Return the [x, y] coordinate for the center point of the cell that contains the specified text.  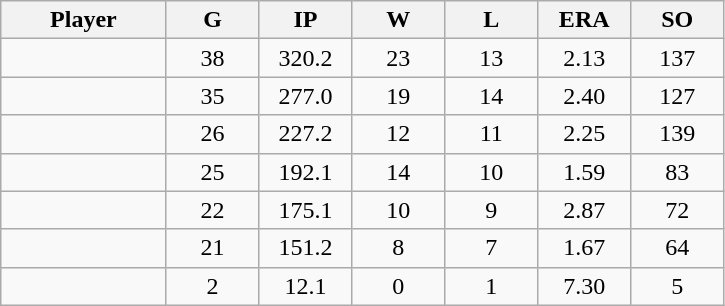
175.1 [306, 210]
19 [398, 96]
72 [678, 210]
2.40 [584, 96]
L [492, 20]
SO [678, 20]
277.0 [306, 96]
7 [492, 248]
IP [306, 20]
127 [678, 96]
Player [84, 20]
2 [212, 286]
11 [492, 134]
26 [212, 134]
151.2 [306, 248]
1.67 [584, 248]
9 [492, 210]
22 [212, 210]
ERA [584, 20]
83 [678, 172]
64 [678, 248]
12 [398, 134]
21 [212, 248]
320.2 [306, 58]
25 [212, 172]
23 [398, 58]
227.2 [306, 134]
192.1 [306, 172]
35 [212, 96]
5 [678, 286]
13 [492, 58]
0 [398, 286]
2.13 [584, 58]
2.87 [584, 210]
2.25 [584, 134]
38 [212, 58]
1.59 [584, 172]
1 [492, 286]
12.1 [306, 286]
139 [678, 134]
137 [678, 58]
8 [398, 248]
G [212, 20]
7.30 [584, 286]
W [398, 20]
